Extract the [x, y] coordinate from the center of the cell holding the provided text.  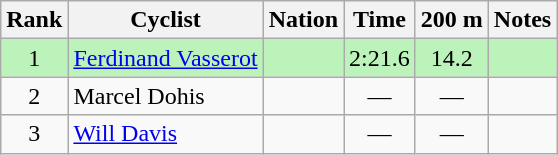
Will Davis [166, 134]
14.2 [452, 58]
Cyclist [166, 20]
Time [380, 20]
Ferdinand Vasserot [166, 58]
Rank [34, 20]
Notes [522, 20]
Marcel Dohis [166, 96]
200 m [452, 20]
3 [34, 134]
1 [34, 58]
2:21.6 [380, 58]
2 [34, 96]
Nation [303, 20]
